Identify which cell holds the provided text, then report its [x, y] central coordinate. 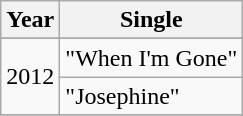
"When I'm Gone" [152, 58]
Year [30, 20]
Single [152, 20]
"Josephine" [152, 96]
2012 [30, 77]
